Locate the cell with the specified text and output its [X, Y] center coordinate. 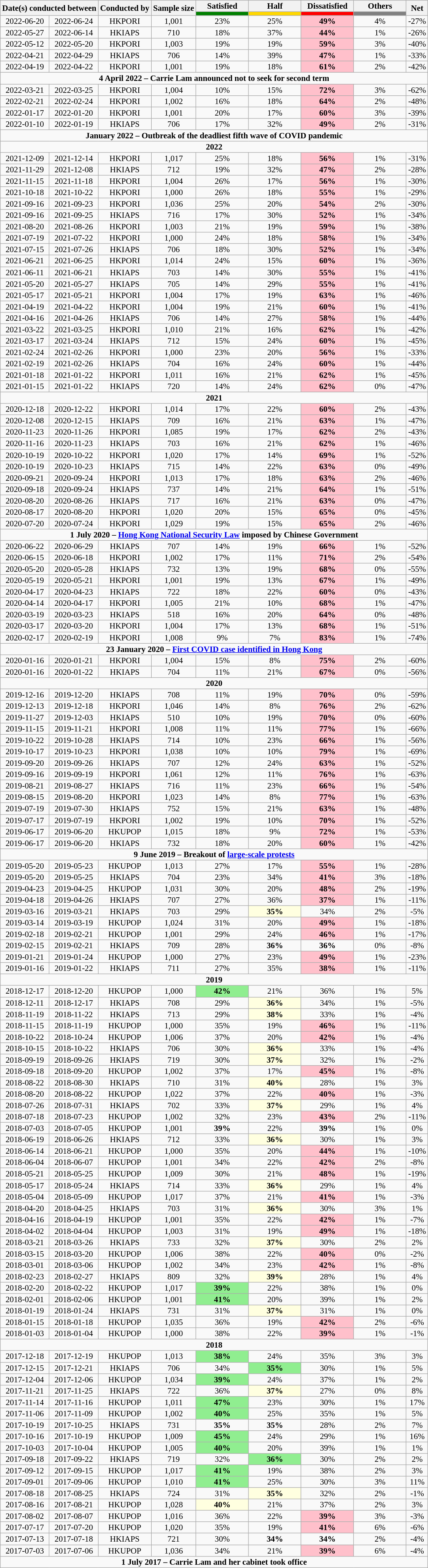
2021-03-25 [74, 329]
2021-09-25 [74, 215]
2018-01-03 [25, 1334]
1 July 2017 – Carrie Lam and her cabinet took office [214, 1562]
2021-08-20 [25, 227]
2020-12-15 [74, 421]
2017-08-21 [74, 1505]
2020-12-22 [74, 409]
2019-04-23 [25, 889]
2019-03-21 [74, 911]
-29% [417, 193]
2022-02-24 [74, 101]
2020-10-22 [74, 455]
2018-06-21 [74, 1151]
2021-10-18 [25, 193]
2017-11-06 [25, 1414]
79% [328, 752]
2021-05-21 [74, 295]
2019-09-26 [74, 763]
2018-04-16 [25, 1219]
1,046 [174, 706]
1,038 [174, 752]
2020 [214, 683]
2019-09-20 [25, 763]
2018-07-03 [25, 1128]
2019-12-18 [74, 706]
2021-05-17 [25, 295]
2018-05-17 [25, 1185]
733 [174, 1243]
2018-02-06 [74, 1300]
2019-01-16 [25, 968]
2018-04-04 [74, 1231]
2017-09-12 [25, 1471]
1,028 [174, 1505]
4 April 2022 – Carrie Lam announced not to seek for second term [214, 78]
2022-03-25 [74, 90]
2020-08-17 [25, 512]
2018-06-04 [25, 1162]
2021-12-14 [74, 158]
2018-12-11 [25, 1003]
2017-12-21 [74, 1368]
2018-04-02 [25, 1231]
2022-04-19 [25, 67]
2021 [214, 398]
Date(s) conducted between [49, 8]
2020-11-16 [25, 444]
2020-06-15 [25, 558]
Dissatisfied [328, 6]
711 [174, 968]
2018-06-07 [74, 1162]
2018-11-22 [74, 1014]
2020-01-22 [74, 672]
2018-12-20 [74, 992]
2022-01-20 [74, 113]
2019-12-03 [74, 717]
2020-03-20 [74, 626]
2017-08-02 [25, 1516]
2020-10-23 [74, 466]
2018-09-19 [25, 1060]
2020-09-21 [25, 478]
2019-01-24 [74, 957]
2021-07-22 [74, 238]
1,022 [174, 1094]
2018-02-20 [25, 1288]
2018-03-21 [25, 1243]
2019-09-16 [25, 774]
809 [174, 1277]
713 [174, 1014]
702 [174, 1106]
1,085 [174, 432]
2020-03-19 [25, 615]
1,023 [174, 798]
2020-07-24 [74, 523]
2017-09-15 [74, 1471]
2019-10-23 [74, 752]
2021-02-24 [25, 352]
721 [174, 1539]
2020-08-26 [74, 501]
737 [174, 489]
2018-03-26 [74, 1243]
2019-07-30 [74, 809]
2020-12-18 [25, 409]
2018-01-04 [74, 1334]
2022-04-21 [25, 56]
-59% [417, 695]
2017-12-06 [74, 1379]
2019-04-26 [74, 900]
2018-01-19 [25, 1311]
2018-07-18 [25, 1117]
-10% [417, 1151]
2018-01-15 [25, 1322]
2017-11-25 [74, 1391]
2022-04-29 [74, 56]
2017-12-15 [25, 1368]
2018-02-22 [74, 1288]
2020-12-08 [25, 421]
2017-08-16 [25, 1505]
2019-07-17 [25, 820]
2017-12-18 [25, 1357]
2018-01-18 [74, 1322]
2020-06-22 [25, 546]
2021-06-25 [74, 261]
54% [328, 204]
2018-11-15 [25, 1025]
2020-04-23 [74, 592]
-40% [417, 44]
2018-06-26 [74, 1140]
2021-05-20 [25, 284]
-23% [417, 957]
2022-05-20 [74, 44]
2021-03-24 [74, 341]
2021-04-19 [25, 307]
1,024 [174, 923]
2018-05-24 [74, 1185]
2021-01-18 [25, 375]
2020-05-21 [74, 580]
2019-08-21 [25, 786]
2018-03-01 [25, 1265]
1,031 [174, 889]
-53% [417, 831]
2020-01-21 [74, 660]
2022-03-21 [25, 90]
2021-11-15 [25, 181]
2022-01-10 [25, 124]
2017-12-04 [25, 1379]
2018-03-15 [25, 1254]
2017-08-18 [25, 1494]
71% [328, 558]
2022-04-22 [74, 67]
23 January 2020 – First COVID case identified in Hong Kong [214, 649]
2020-05-19 [25, 580]
2017-09-01 [25, 1482]
2018-08-30 [74, 1083]
2018-02-23 [25, 1277]
2021-06-11 [25, 272]
2019-02-15 [25, 946]
2018-07-23 [74, 1117]
2021-07-15 [25, 250]
2018-05-09 [74, 1197]
2021-11-18 [74, 181]
2019-03-16 [25, 911]
-55% [417, 569]
2019-11-21 [74, 729]
2021-12-08 [74, 170]
715 [174, 466]
-69% [417, 752]
2019 [214, 980]
2021-08-26 [74, 227]
2019-12-13 [25, 706]
2020-02-19 [74, 638]
2021-12-09 [25, 158]
2022-02-21 [25, 101]
1,029 [174, 523]
2022-06-20 [25, 21]
2021-05-27 [74, 284]
2018-07-26 [25, 1106]
2021-01-15 [25, 386]
1,061 [174, 774]
2020-11-26 [74, 432]
-66% [417, 729]
2017-09-18 [25, 1459]
2018-07-05 [74, 1128]
2017-08-07 [74, 1516]
9 June 2019 – Breakout of large-scale protests [214, 854]
2019-04-18 [25, 900]
2020-05-20 [25, 569]
2019-05-25 [74, 877]
2021-03-22 [25, 329]
2021-04-22 [74, 307]
83% [328, 638]
2020-05-28 [74, 569]
2018-10-24 [74, 1037]
-39% [417, 113]
2017-07-17 [25, 1528]
2021-07-26 [74, 250]
2017-11-09 [74, 1414]
Satisfied [222, 6]
1,035 [174, 1322]
2018-02-01 [25, 1300]
2018-10-15 [25, 1049]
2019-03-14 [25, 923]
2018-03-20 [74, 1254]
75% [328, 660]
2019-03-19 [74, 923]
-36% [417, 261]
2021-10-22 [74, 193]
2021-02-19 [25, 364]
-74% [417, 638]
1,015 [174, 831]
Half [275, 6]
Conducted by [125, 8]
2020-09-18 [25, 489]
2017-10-16 [25, 1437]
61% [328, 67]
2018-09-20 [74, 1071]
2017-08-25 [74, 1494]
2019-05-23 [74, 866]
2017-09-06 [74, 1482]
2018-01-24 [74, 1311]
2019-08-20 [74, 798]
2018-05-25 [74, 1174]
Net [417, 8]
518 [174, 615]
2017-07-06 [74, 1551]
2021-07-19 [25, 238]
2021-04-16 [25, 318]
2019-10-22 [25, 740]
2017-07-18 [74, 1539]
2020-07-20 [25, 523]
1,034 [174, 1379]
-17% [417, 934]
2021-11-29 [25, 170]
1 July 2020 – Hong Kong National Security Law imposed by Chinese Government [214, 535]
2019-04-25 [74, 889]
-27% [417, 21]
2019-10-17 [25, 752]
2021-04-26 [74, 318]
2019-08-27 [74, 786]
2018-06-19 [25, 1140]
2022-06-14 [74, 33]
2019-01-21 [25, 957]
2019-12-16 [25, 695]
-38% [417, 227]
720 [174, 386]
2019-12-20 [74, 695]
2017-10-03 [25, 1448]
Others [380, 6]
Sample size [174, 8]
2019-11-27 [25, 717]
752 [174, 809]
2020-04-14 [25, 603]
2019-08-15 [25, 798]
2017-11-16 [74, 1402]
2022 [214, 147]
2020-03-17 [25, 626]
2017-09-22 [74, 1459]
2017-10-25 [74, 1425]
2018-04-25 [74, 1208]
2017-12-19 [74, 1357]
2018-07-31 [74, 1106]
2018-04-20 [25, 1208]
2018-09-26 [74, 1060]
2018-09-18 [25, 1071]
2019-10-28 [74, 740]
2020-06-18 [74, 558]
2022-06-24 [74, 21]
2019-11-15 [25, 729]
2020-03-23 [74, 615]
2019-01-22 [74, 968]
2018-08-20 [25, 1094]
2018-03-06 [74, 1265]
-7% [417, 1219]
2018-02-27 [74, 1277]
2017-10-04 [74, 1448]
2018-06-14 [25, 1151]
2022-05-12 [25, 44]
2022-05-27 [25, 33]
69% [328, 455]
43% [328, 1117]
2018-05-21 [25, 1174]
2017-07-13 [25, 1539]
724 [174, 1494]
2021-09-23 [74, 204]
2021-03-17 [25, 341]
510 [174, 717]
2019-02-18 [25, 934]
717 [174, 501]
2017-11-14 [25, 1402]
705 [174, 284]
2019-09-19 [74, 774]
2022-01-19 [74, 124]
2017-11-21 [25, 1391]
1,016 [174, 1516]
2020-02-17 [25, 638]
2017-07-03 [25, 1551]
2022-01-17 [25, 113]
-26% [417, 33]
2018-04-19 [74, 1219]
2018 [214, 1345]
2017-07-20 [74, 1528]
2020-06-29 [74, 546]
January 2022 – Outbreak of the deadliest fifth wave of COVID pandemic [214, 135]
2018-05-04 [25, 1197]
